Search for the cell housing the specified text and yield its [X, Y] center coordinate. 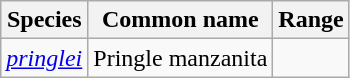
Species [44, 20]
Range [311, 20]
Common name [180, 20]
pringlei [44, 58]
Pringle manzanita [180, 58]
